Return the (X, Y) coordinate for the center point of the cell that contains the specified text.  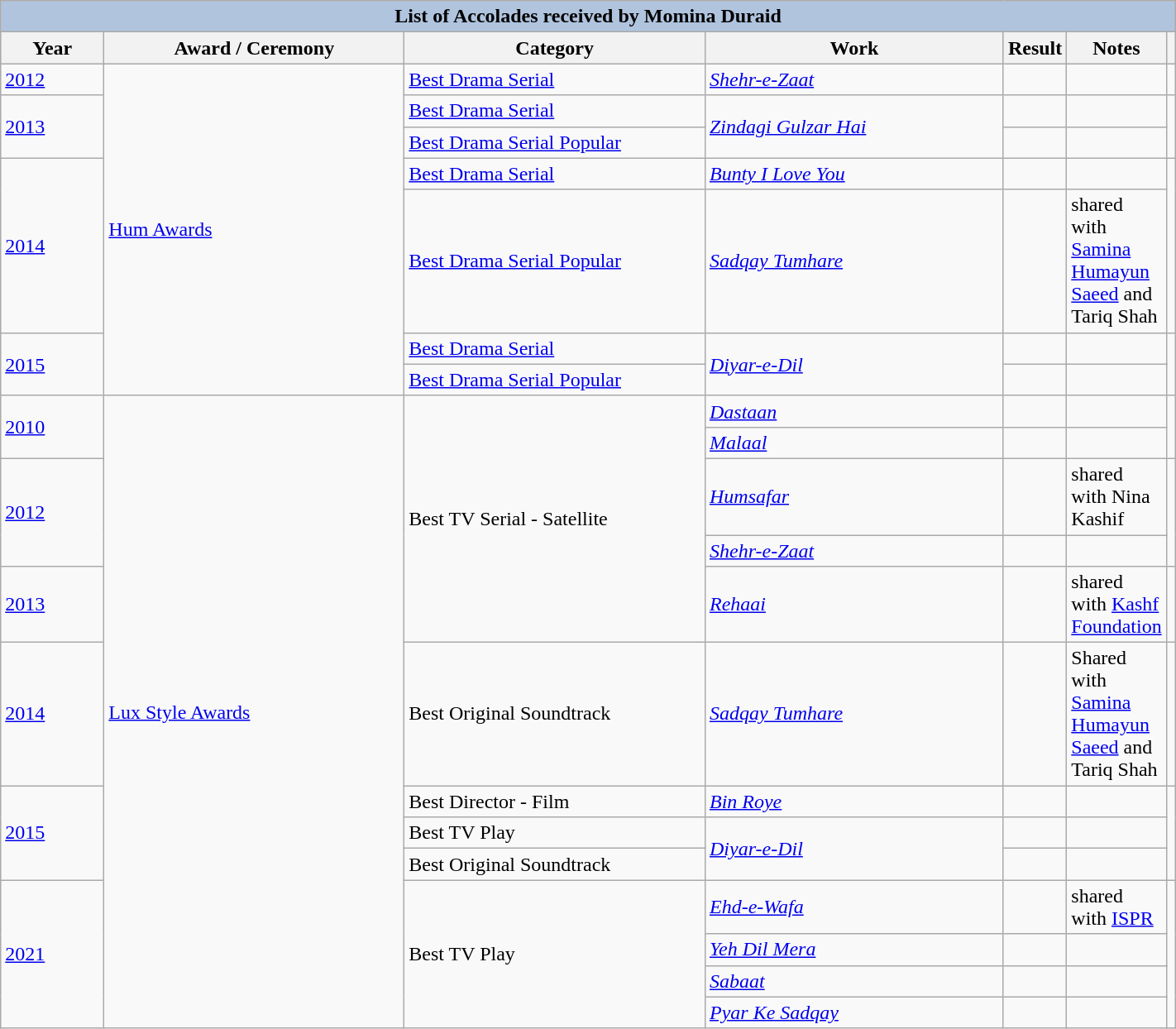
Dastaan (853, 411)
List of Accolades received by Momina Duraid (588, 17)
Shared with Samina Humayun Saeed and Tariq Shah (1116, 715)
Work (853, 48)
Humsafar (853, 496)
shared with Kashf Foundation (1116, 605)
Malaal (853, 443)
Best Director - Film (555, 802)
Best TV Serial - Satellite (555, 519)
Award / Ceremony (255, 48)
Lux Style Awards (255, 711)
Notes (1116, 48)
Ehd-e-Wafa (853, 907)
shared with ISPR (1116, 907)
Zindagi Gulzar Hai (853, 127)
Year (53, 48)
Pyar Ke Sadqay (853, 1012)
Bunty I Love You (853, 174)
Category (555, 48)
Rehaai (853, 605)
Result (1035, 48)
Bin Roye (853, 802)
shared with Samina Humayun Saeed and Tariq Shah (1116, 261)
shared with Nina Kashif (1116, 496)
Hum Awards (255, 230)
Sabaat (853, 981)
2021 (53, 955)
2010 (53, 427)
Yeh Dil Mera (853, 950)
